Scan for the cell matching the given text and deliver its [x, y] coordinate at center. 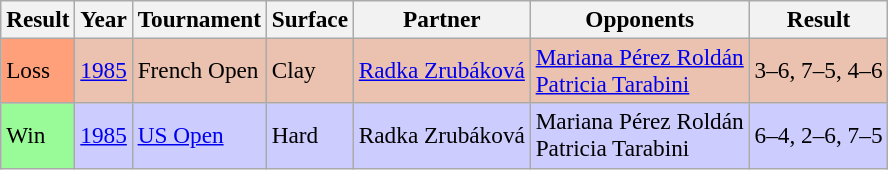
French Open [199, 70]
Tournament [199, 19]
6–4, 2–6, 7–5 [818, 136]
Hard [310, 136]
Clay [310, 70]
Loss [38, 70]
Year [104, 19]
Partner [442, 19]
Opponents [640, 19]
3–6, 7–5, 4–6 [818, 70]
US Open [199, 136]
Win [38, 136]
Surface [310, 19]
